Identify which cell holds the provided text, then report its [x, y] central coordinate. 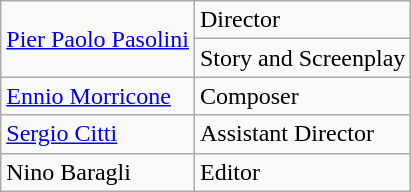
Ennio Morricone [98, 96]
Director [302, 20]
Pier Paolo Pasolini [98, 39]
Nino Baragli [98, 172]
Story and Screenplay [302, 58]
Assistant Director [302, 134]
Editor [302, 172]
Sergio Citti [98, 134]
Composer [302, 96]
